Detect which cell encompasses the target text, then output its (x, y) center coordinate. 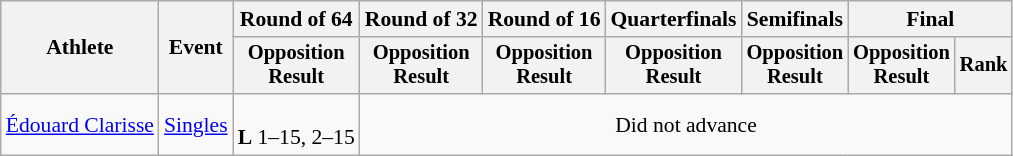
L 1–15, 2–15 (296, 124)
Event (196, 48)
Semifinals (796, 19)
Singles (196, 124)
Athlete (80, 48)
Rank (984, 66)
Round of 16 (544, 19)
Did not advance (686, 124)
Round of 64 (296, 19)
Final (930, 19)
Round of 32 (422, 19)
Édouard Clarisse (80, 124)
Quarterfinals (674, 19)
